Return [x, y] of the center of cell containing provided text 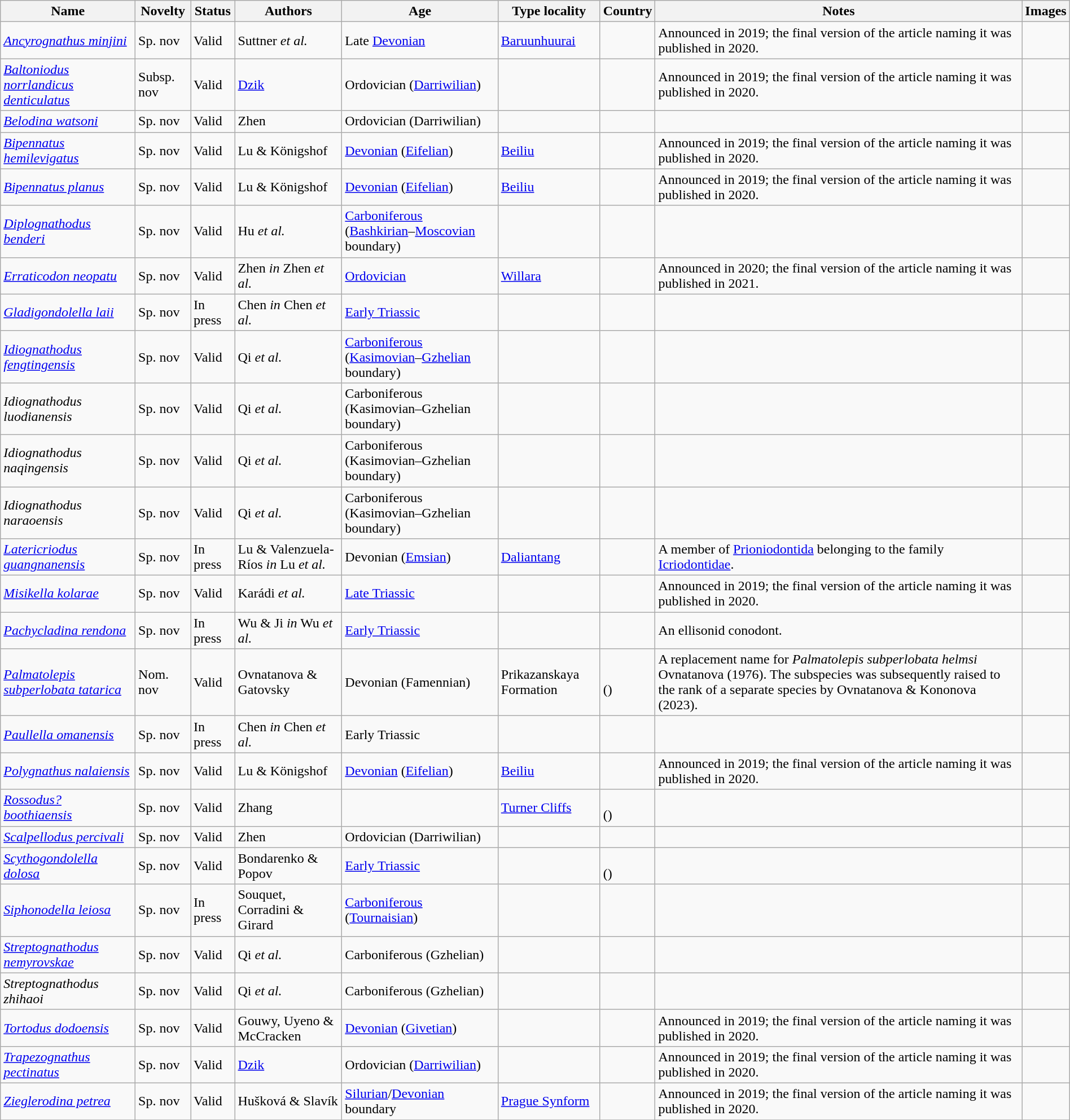
Trapezognathus pectinatus [68, 1064]
Subsp. nov [163, 85]
Bondarenko & Popov [288, 866]
Siphonodella leiosa [68, 910]
Tortodus dodoensis [68, 1028]
Prikazanskaya Formation [549, 683]
Zhang [288, 808]
Bipennatus hemilevigatus [68, 150]
Carboniferous (Tournaisian) [420, 910]
Streptognathodus zhihaoi [68, 991]
Late Devonian [420, 41]
Suttner et al. [288, 41]
Name [68, 11]
Daliantang [549, 557]
Devonian (Givetian) [420, 1028]
An ellisonid conodont. [839, 631]
Idiognathodus luodianensis [68, 409]
Announced in 2020; the final version of the article naming it was published in 2021. [839, 275]
Streptognathodus nemyrovskae [68, 955]
Country [628, 11]
Nom. nov [163, 683]
Scalpellodus percivali [68, 837]
Karádi et al. [288, 594]
Type locality [549, 11]
Zhen in Zhen et al. [288, 275]
Turner Cliffs [549, 808]
Baltoniodus norrlandicus denticulatus [68, 85]
Hušková & Slavík [288, 1101]
Devonian (Famennian) [420, 683]
Ordovician [420, 275]
Belodina watsoni [68, 121]
Gladigondolella laii [68, 313]
Latericriodus guangnanensis [68, 557]
Idiognathodus naqingensis [68, 460]
Late Triassic [420, 594]
Carboniferous (Bashkirian–Moscovian boundary) [420, 231]
Novelty [163, 11]
Bipennatus planus [68, 187]
Idiognathodus naraoensis [68, 512]
Misikella kolarae [68, 594]
Prague Synform [549, 1101]
Zieglerodina petrea [68, 1101]
Diplognathodus benderi [68, 231]
Gouwy, Uyeno & McCracken [288, 1028]
Wu & Ji in Wu et al. [288, 631]
Devonian (Emsian) [420, 557]
Authors [288, 11]
Lu & Valenzuela-Ríos in Lu et al. [288, 557]
Scythogondolella dolosa [68, 866]
Rossodus? boothiaensis [68, 808]
Silurian/Devonian boundary [420, 1101]
Polygnathus nalaiensis [68, 771]
Idiognathodus fengtingensis [68, 357]
Images [1046, 11]
Notes [839, 11]
Status [213, 11]
Paullella omanensis [68, 735]
Erraticodon neopatu [68, 275]
Ancyrognathus minjini [68, 41]
Pachycladina rendona [68, 631]
Hu et al. [288, 231]
Ovnatanova & Gatovsky [288, 683]
Willara [549, 275]
Age [420, 11]
A member of Prioniodontida belonging to the family Icriodontidae. [839, 557]
Souquet, Corradini & Girard [288, 910]
Palmatolepis subperlobata tatarica [68, 683]
Baruunhuurai [549, 41]
